Pinpoint the cell where the given text exists, returning its (X, Y) midpoint coordinate. 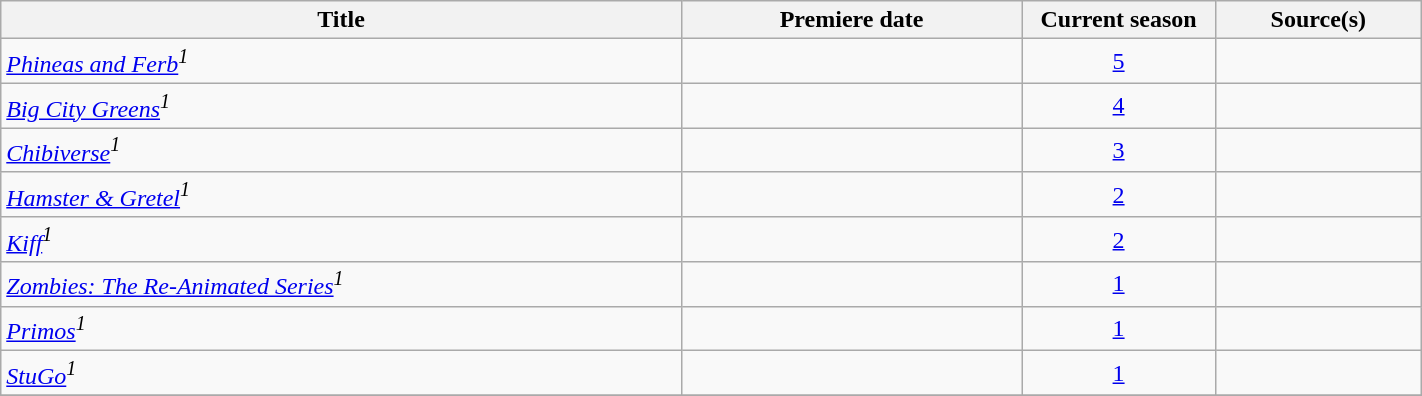
Kiff1 (342, 240)
Primos1 (342, 328)
4 (1119, 106)
Title (342, 20)
Premiere date (851, 20)
Chibiverse1 (342, 150)
StuGo1 (342, 374)
3 (1119, 150)
Hamster & Gretel1 (342, 194)
Source(s) (1318, 20)
Current season (1119, 20)
Phineas and Ferb1 (342, 62)
Zombies: The Re-Animated Series1 (342, 284)
Big City Greens1 (342, 106)
5 (1119, 62)
